For the text-containing cell, return its midpoint in (x, y) coordinate format. 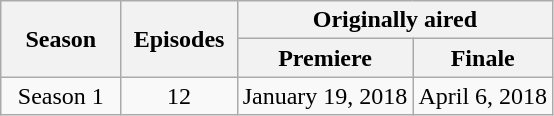
Originally aired (394, 20)
Premiere (325, 58)
Episodes (179, 39)
Season (61, 39)
12 (179, 96)
April 6, 2018 (483, 96)
January 19, 2018 (325, 96)
Finale (483, 58)
Season 1 (61, 96)
